Extract the [X, Y] coordinate from the center of the cell holding the provided text.  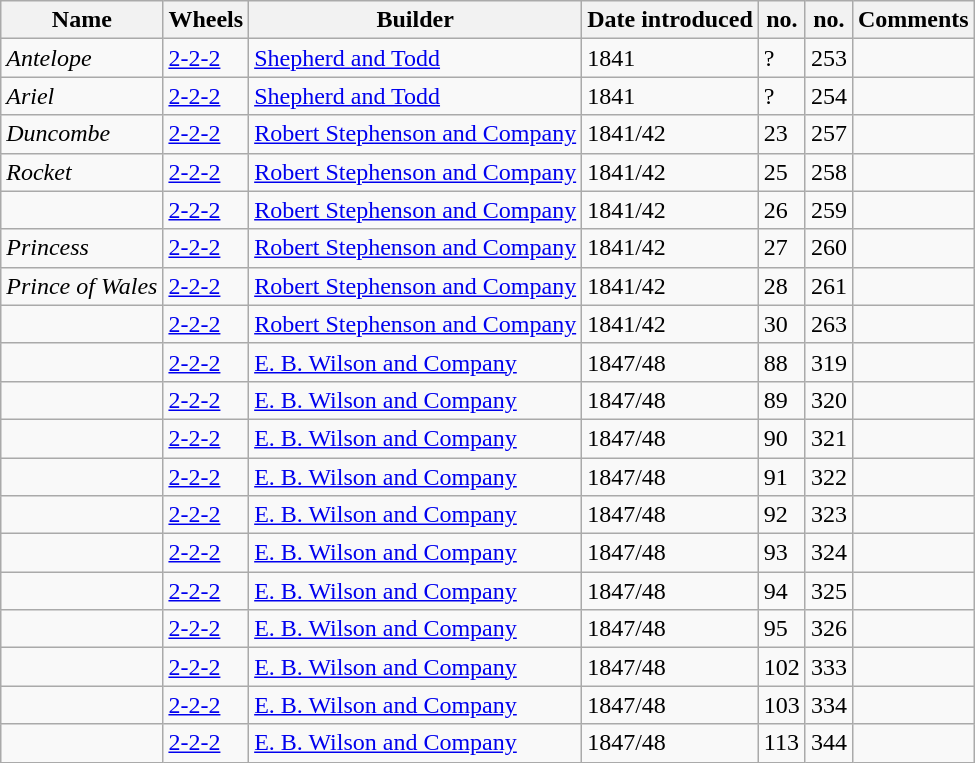
95 [782, 629]
23 [782, 134]
258 [828, 172]
93 [782, 553]
321 [828, 438]
259 [828, 210]
Princess [82, 248]
263 [828, 324]
92 [782, 515]
Antelope [82, 58]
320 [828, 400]
254 [828, 96]
27 [782, 248]
322 [828, 477]
113 [782, 743]
28 [782, 286]
323 [828, 515]
325 [828, 591]
103 [782, 705]
Duncombe [82, 134]
30 [782, 324]
26 [782, 210]
88 [782, 362]
344 [828, 743]
91 [782, 477]
89 [782, 400]
Ariel [82, 96]
319 [828, 362]
326 [828, 629]
257 [828, 134]
334 [828, 705]
Comments [913, 20]
333 [828, 667]
Builder [416, 20]
260 [828, 248]
25 [782, 172]
253 [828, 58]
Name [82, 20]
261 [828, 286]
Rocket [82, 172]
Prince of Wales [82, 286]
Wheels [206, 20]
102 [782, 667]
90 [782, 438]
94 [782, 591]
324 [828, 553]
Date introduced [670, 20]
